Extract the (X, Y) coordinate from the center of the cell holding the provided text.  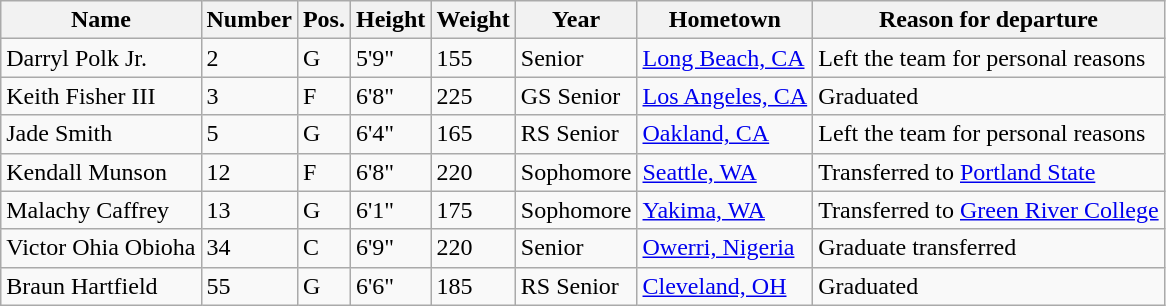
12 (249, 172)
Cleveland, OH (725, 286)
Malachy Caffrey (101, 210)
155 (473, 58)
2 (249, 58)
Oakland, CA (725, 134)
Darryl Polk Jr. (101, 58)
GS Senior (576, 96)
Seattle, WA (725, 172)
Height (390, 20)
Braun Hartfield (101, 286)
Year (576, 20)
6'9" (390, 248)
55 (249, 286)
Transferred to Green River College (988, 210)
185 (473, 286)
Name (101, 20)
Yakima, WA (725, 210)
Jade Smith (101, 134)
6'4" (390, 134)
6'6" (390, 286)
Victor Ohia Obioha (101, 248)
5 (249, 134)
5'9" (390, 58)
Kendall Munson (101, 172)
Keith Fisher III (101, 96)
Owerri, Nigeria (725, 248)
Pos. (324, 20)
Graduate transferred (988, 248)
Reason for departure (988, 20)
34 (249, 248)
225 (473, 96)
Los Angeles, CA (725, 96)
3 (249, 96)
Number (249, 20)
6'1" (390, 210)
Hometown (725, 20)
175 (473, 210)
Transferred to Portland State (988, 172)
Weight (473, 20)
165 (473, 134)
13 (249, 210)
Long Beach, CA (725, 58)
C (324, 248)
